Search for the cell housing the specified text and yield its [X, Y] center coordinate. 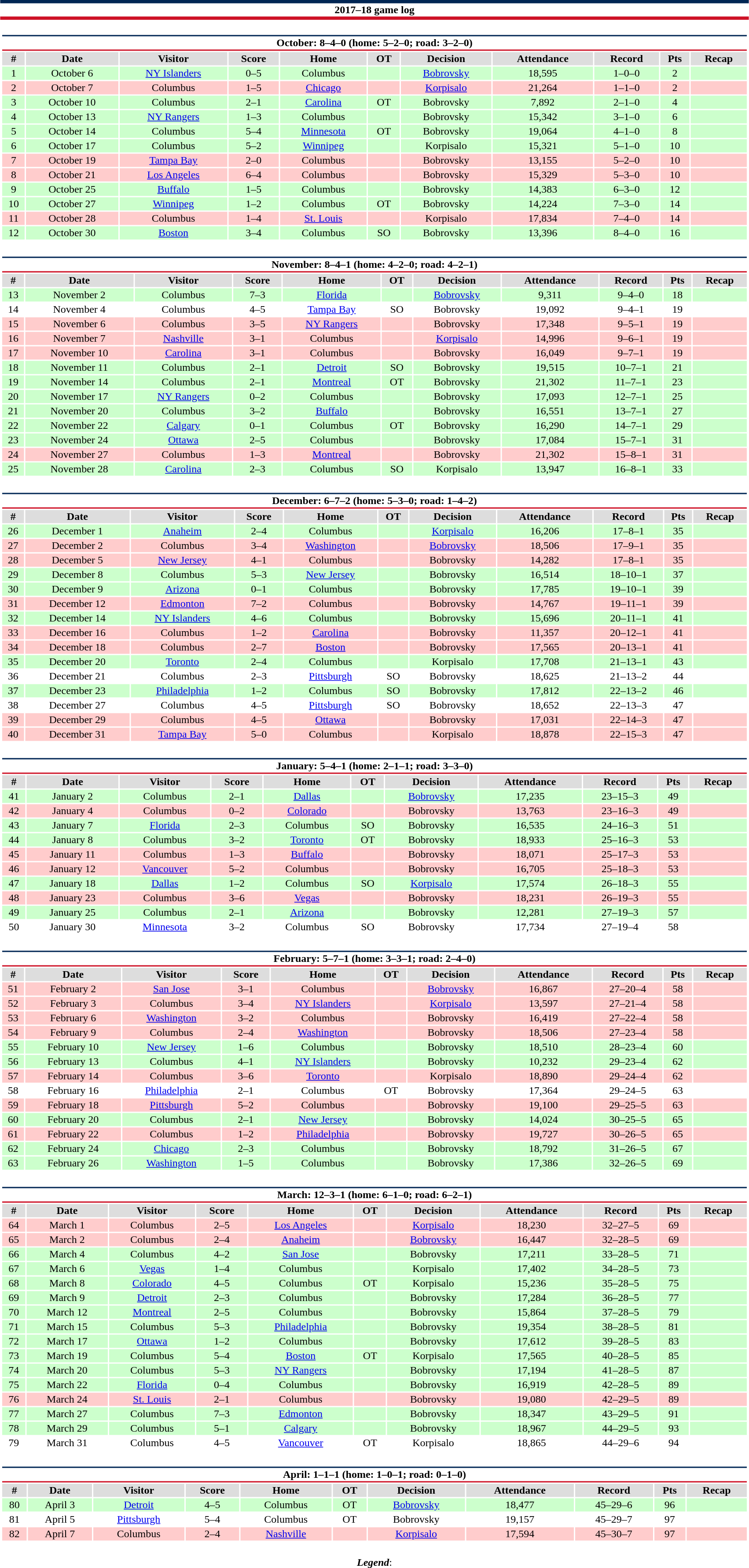
5–2–0 [627, 161]
March 24 [67, 1399]
16,419 [544, 1018]
1 [13, 73]
April 7 [60, 1534]
54 [13, 1032]
31–26–5 [628, 1148]
February 9 [73, 1032]
10,232 [544, 1061]
14,767 [545, 604]
27–21–4 [628, 1003]
January 30 [73, 927]
15,696 [545, 618]
January 12 [73, 869]
42–29–5 [621, 1399]
February 6 [73, 1018]
18,792 [544, 1148]
19,064 [543, 132]
January 7 [73, 826]
91 [673, 1414]
November 6 [79, 324]
28–23–4 [628, 1047]
82 [14, 1534]
3–5 [257, 324]
January 8 [73, 840]
17,785 [545, 589]
70 [14, 1312]
32–26–5 [628, 1163]
November 14 [79, 382]
17,235 [530, 797]
19,354 [532, 1327]
9–4–1 [631, 309]
0–5 [253, 73]
February 24 [73, 1148]
25–18–3 [620, 869]
13 [13, 295]
30–26–5 [628, 1134]
February 2 [73, 989]
41–28–5 [621, 1370]
February 13 [73, 1061]
19,092 [550, 309]
33–28–5 [621, 1254]
10–7–1 [631, 367]
March 1 [67, 1225]
20 [13, 396]
2–0 [253, 161]
6–3–0 [627, 190]
March 27 [67, 1414]
16,705 [530, 869]
April 3 [60, 1505]
January 25 [73, 913]
9–5–1 [631, 324]
78 [14, 1428]
0–4 [222, 1385]
November 4 [79, 309]
October 14 [72, 132]
3 [13, 102]
22 [13, 425]
40 [13, 734]
17,093 [550, 396]
9–4–0 [631, 295]
30 [13, 589]
76 [14, 1399]
59 [13, 1105]
9–7–1 [631, 353]
9–6–1 [631, 338]
18,477 [520, 1505]
96 [670, 1505]
56 [13, 1061]
34–28–5 [621, 1269]
20–11–1 [628, 618]
27–22–4 [628, 1018]
October 13 [72, 117]
14,282 [545, 560]
43–29–5 [621, 1414]
17 [13, 353]
17,612 [532, 1341]
November 28 [79, 469]
7–4–0 [627, 219]
March 19 [67, 1356]
45–30–7 [613, 1534]
29–25–5 [628, 1105]
9 [13, 190]
13,396 [543, 233]
11–7–1 [631, 382]
November 24 [79, 440]
7 [13, 161]
27–19–3 [620, 913]
December 20 [77, 662]
October 19 [72, 161]
March 2 [67, 1240]
15,864 [532, 1312]
16,551 [550, 411]
4–2 [222, 1254]
1–6 [246, 1047]
October 10 [72, 102]
44–29–6 [621, 1443]
November 20 [79, 411]
1–1–0 [627, 88]
25–16–3 [620, 840]
17,708 [545, 662]
December 14 [77, 618]
2–1–0 [627, 102]
29–24–4 [628, 1076]
November 27 [79, 454]
December 5 [77, 560]
April 5 [60, 1520]
14,996 [550, 338]
38–28–5 [621, 1327]
29–23–4 [628, 1061]
January 23 [73, 898]
March 4 [67, 1254]
4–6 [259, 618]
38 [13, 705]
18,510 [544, 1047]
15–7–1 [631, 440]
16,514 [545, 575]
18,967 [532, 1428]
87 [673, 1370]
21–13–1 [628, 662]
16,206 [545, 531]
October 21 [72, 175]
13,597 [544, 1003]
February 16 [73, 1090]
17,594 [520, 1534]
October 7 [72, 88]
22–15–3 [628, 734]
March 20 [67, 1370]
93 [673, 1428]
December 16 [77, 633]
16,049 [550, 353]
November 10 [79, 353]
April: 1–1–1 (home: 1–0–1; road: 0–1–0) [374, 1474]
March: 12–3–1 (home: 6–1–0; road: 6–2–1) [374, 1195]
5–1–0 [627, 146]
October 28 [72, 219]
15,329 [543, 175]
March 17 [67, 1341]
17,211 [532, 1254]
24–16–3 [620, 826]
25–17–3 [620, 855]
November 17 [79, 396]
15–8–1 [631, 454]
42–28–5 [621, 1385]
November: 8–4–1 (home: 4–2–0; road: 4–2–1) [374, 265]
February 10 [73, 1047]
5 [13, 132]
18,347 [532, 1414]
December 1 [77, 531]
5–0 [259, 734]
61 [13, 1134]
19–10–1 [628, 589]
December: 6–7–2 (home: 5–3–0; road: 1–4–2) [374, 501]
36 [13, 676]
18,625 [545, 676]
December 12 [77, 604]
19,157 [520, 1520]
17,574 [530, 884]
6–4 [253, 175]
19,080 [532, 1399]
74 [14, 1370]
13–7–1 [631, 411]
January 18 [73, 884]
26–18–3 [620, 884]
February: 5–7–1 (home: 3–3–1; road: 2–4–0) [374, 959]
13,763 [530, 811]
February 14 [73, 1076]
64 [14, 1225]
19,727 [544, 1134]
16,919 [532, 1385]
18,231 [530, 898]
45–29–6 [613, 1505]
17,194 [532, 1370]
29–24–5 [628, 1090]
7,892 [543, 102]
16,447 [532, 1240]
37–28–5 [621, 1312]
March 8 [67, 1283]
85 [673, 1356]
18,071 [530, 855]
9,311 [550, 295]
13,155 [543, 161]
February 3 [73, 1003]
20–12–1 [628, 633]
18,933 [530, 840]
17,386 [544, 1163]
17,734 [530, 927]
15,342 [543, 117]
17–9–1 [628, 546]
83 [673, 1341]
October 17 [72, 146]
February 26 [73, 1163]
4–1–0 [627, 132]
18,890 [544, 1076]
January 2 [73, 797]
24 [13, 454]
October 27 [72, 204]
94 [673, 1443]
72 [14, 1341]
45–29–7 [613, 1520]
October 25 [72, 190]
3–1–0 [627, 117]
17,402 [532, 1269]
7–2 [259, 604]
October: 8–4–0 (home: 5–2–0; road: 3–2–0) [374, 43]
15,321 [543, 146]
1–0–0 [627, 73]
23–15–3 [620, 797]
November 22 [79, 425]
27–20–4 [628, 989]
32–28–5 [621, 1240]
March 31 [67, 1443]
17,812 [545, 691]
22–14–3 [628, 720]
32 [13, 618]
35–28–5 [621, 1283]
14–7–1 [631, 425]
22–13–2 [628, 691]
March 12 [67, 1312]
26 [13, 531]
18–10–1 [628, 575]
26–19–3 [620, 898]
19–11–1 [628, 604]
20–13–1 [628, 647]
8–4–0 [627, 233]
14,224 [543, 204]
March 15 [67, 1327]
December 18 [77, 647]
13,947 [550, 469]
11 [13, 219]
12–7–1 [631, 396]
15,236 [532, 1283]
17,364 [544, 1090]
18,652 [545, 705]
21,264 [543, 88]
80 [14, 1505]
5–1 [222, 1428]
December 9 [77, 589]
32–27–5 [621, 1225]
November 2 [79, 295]
19,100 [544, 1105]
18,230 [532, 1225]
January 4 [73, 811]
November 7 [79, 338]
42 [14, 811]
52 [13, 1003]
17,348 [550, 324]
December 29 [77, 720]
February 18 [73, 1105]
December 21 [77, 676]
December 23 [77, 691]
39–28–5 [621, 1341]
28 [13, 560]
2–7 [259, 647]
5–3–0 [627, 175]
16,867 [544, 989]
December 27 [77, 705]
68 [14, 1283]
36–28–5 [621, 1298]
2017–18 game log [374, 10]
18,595 [543, 73]
December 2 [77, 546]
15 [13, 324]
50 [14, 927]
44–29–5 [621, 1428]
21–13–2 [628, 676]
December 31 [77, 734]
17,284 [532, 1298]
17,084 [550, 440]
11,357 [545, 633]
January 11 [73, 855]
27–23–4 [628, 1032]
14,383 [543, 190]
30–25–5 [628, 1119]
17,031 [545, 720]
March 29 [67, 1428]
34 [13, 647]
November 11 [79, 367]
45 [14, 855]
27–19–4 [620, 927]
48 [14, 898]
18,865 [532, 1443]
December 8 [77, 575]
40–28–5 [621, 1356]
18,878 [545, 734]
March 9 [67, 1298]
February 22 [73, 1134]
16,290 [550, 425]
14,024 [544, 1119]
7–3–0 [627, 204]
October 30 [72, 233]
12,281 [530, 913]
23–16–3 [620, 811]
19,515 [550, 367]
22–13–3 [628, 705]
March 22 [67, 1385]
16–8–1 [631, 469]
66 [14, 1254]
March 6 [67, 1269]
16,535 [530, 826]
October 6 [72, 73]
17,834 [543, 219]
January: 5–4–1 (home: 2–1–1; road: 3–3–0) [374, 766]
February 20 [73, 1119]
